Capture the cell that displays the provided text and extract its [x, y] central coordinate. 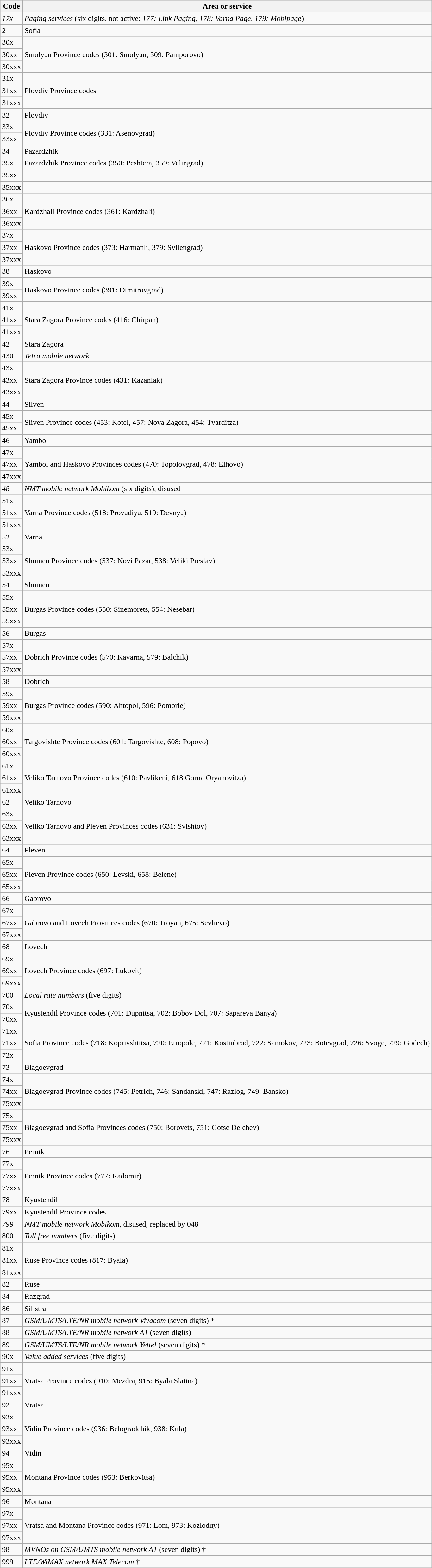
88 [11, 1333]
38 [11, 271]
Shumen Province codes (537: Novi Pazar, 538: Veliki Preslav) [227, 561]
95x [11, 1465]
Area or service [227, 6]
63x [11, 814]
56 [11, 633]
42 [11, 344]
64 [11, 850]
77x [11, 1164]
Pazardzhik [227, 151]
Sliven Province codes (453: Kotel, 457: Nova Zagora, 454: Tvarditza) [227, 422]
41xxx [11, 332]
89 [11, 1345]
39xx [11, 296]
33x [11, 127]
Dobrich Province codes (570: Kavarna, 579: Balchik) [227, 657]
700 [11, 995]
Blagoevgrad Province codes (745: Petrich, 746: Sandanski, 747: Razlog, 749: Bansko) [227, 1091]
34 [11, 151]
GSM/UMTS/LTE/NR mobile network Yettel (seven digits) * [227, 1345]
69x [11, 959]
67xxx [11, 935]
67xx [11, 923]
59xxx [11, 717]
33xx [11, 139]
Shumen [227, 585]
Varna [227, 537]
41xx [11, 320]
65x [11, 862]
81xx [11, 1260]
92 [11, 1405]
69xxx [11, 983]
Code [11, 6]
93xxx [11, 1441]
63xx [11, 826]
76 [11, 1152]
95xxx [11, 1489]
Veliko Tarnovo Province codes (610: Pavlikeni, 618 Gorna Oryahovitza) [227, 778]
52 [11, 537]
37xxx [11, 259]
60x [11, 730]
82 [11, 1284]
Tetra mobile network [227, 356]
MVNOs on GSM/UMTS mobile network A1 (seven digits) † [227, 1550]
Haskovo [227, 271]
Ruse Province codes (817: Byala) [227, 1260]
Targovishte Province codes (601: Targovishte, 608: Popovo) [227, 742]
55xx [11, 609]
Vidin [227, 1453]
GSM/UMTS/LTE/NR mobile network A1 (seven digits) [227, 1333]
55xxx [11, 621]
Silistra [227, 1309]
Ruse [227, 1284]
57xxx [11, 669]
Burgas Province codes (590: Ahtopol, 596: Pomorie) [227, 705]
43xx [11, 380]
72x [11, 1055]
60xxx [11, 754]
Pazardzhik Province codes (350: Peshtera, 359: Velingrad) [227, 163]
Pernik Province codes (777: Radomir) [227, 1176]
30xxx [11, 67]
Value added services (five digits) [227, 1357]
41x [11, 308]
Stara Zagora Province codes (416: Chirpan) [227, 320]
17x [11, 18]
36x [11, 199]
65xx [11, 874]
Veliko Tarnovo [227, 802]
36xxx [11, 223]
51xxx [11, 525]
59xx [11, 705]
93xx [11, 1429]
46 [11, 440]
Plovdiv [227, 115]
32 [11, 115]
Haskovo Province codes (391: Dimitrovgrad) [227, 290]
95xx [11, 1477]
63xxx [11, 838]
39x [11, 284]
GSM/UMTS/LTE/NR mobile network Vivacom (seven digits) * [227, 1321]
61xx [11, 778]
Stara Zagora [227, 344]
45x [11, 416]
Veliko Tarnovo and Pleven Provinces codes (631: Svishtov) [227, 826]
Plovdiv Province codes [227, 91]
51xx [11, 513]
74xx [11, 1091]
70xx [11, 1019]
Gabrovo [227, 898]
43x [11, 368]
59x [11, 693]
53xxx [11, 573]
91xx [11, 1381]
61xxx [11, 790]
54 [11, 585]
Burgas [227, 633]
Gabrovo and Lovech Provinces codes (670: Troyan, 675: Sevlievo) [227, 922]
84 [11, 1296]
Razgrad [227, 1296]
87 [11, 1321]
51x [11, 500]
Stara Zagora Province codes (431: Kazanlak) [227, 380]
69xx [11, 971]
53xx [11, 561]
Kardzhali Province codes (361: Kardzhali) [227, 211]
75x [11, 1115]
Local rate numbers (five digits) [227, 995]
Blagoevgrad and Sofia Provinces codes (750: Borovets, 751: Gotse Delchev) [227, 1127]
75xx [11, 1128]
Pernik [227, 1152]
LTE/WiMAX network MAX Telecom † [227, 1562]
Lovech Province codes (697: Lukovit) [227, 971]
36xx [11, 211]
91xxx [11, 1393]
47x [11, 452]
31xxx [11, 103]
Paging services (six digits, not active: 177: Link Paging, 178: Varna Page, 179: Mobipage) [227, 18]
77xx [11, 1176]
35xx [11, 175]
57x [11, 645]
Lovech [227, 947]
Varna Province codes (518: Provadiya, 519: Devnya) [227, 513]
37xx [11, 247]
45xx [11, 428]
60xx [11, 742]
97xxx [11, 1538]
96 [11, 1501]
43xxx [11, 392]
Plovdiv Province codes (331: Asenovgrad) [227, 133]
61x [11, 766]
Haskovo Province codes (373: Harmanli, 379: Svilengrad) [227, 247]
81x [11, 1248]
97x [11, 1514]
Vidin Province codes (936: Belogradchik, 938: Kula) [227, 1429]
2 [11, 30]
47xx [11, 464]
Vratsa and Montana Province codes (971: Lom, 973: Kozloduy) [227, 1526]
35x [11, 163]
74x [11, 1079]
62 [11, 802]
31xx [11, 91]
65xxx [11, 886]
Burgas Province codes (550: Sinemorets, 554: Nesebar) [227, 609]
Montana Province codes (953: Berkovitsa) [227, 1477]
48 [11, 488]
30xx [11, 54]
Yambol and Haskovo Provinces codes (470: Topolovgrad, 478: Elhovo) [227, 464]
Silven [227, 404]
86 [11, 1309]
98 [11, 1550]
Toll free numbers (five digits) [227, 1236]
97xx [11, 1526]
78 [11, 1200]
Kyustendil Province codes [227, 1212]
Yambol [227, 440]
31x [11, 79]
67x [11, 910]
44 [11, 404]
Vratsa Province codes (910: Mezdra, 915: Byala Slatina) [227, 1381]
Kyustendil Province codes (701: Dupnitsa, 702: Bobov Dol, 707: Sapareva Banya) [227, 1013]
NMT mobile network Mobikom, disused, replaced by 048 [227, 1224]
90x [11, 1357]
999 [11, 1562]
Smolyan Province codes (301: Smolyan, 309: Pamporovo) [227, 54]
57xx [11, 657]
430 [11, 356]
58 [11, 681]
37x [11, 235]
81xxx [11, 1272]
91x [11, 1369]
47xxx [11, 476]
79xx [11, 1212]
77xxx [11, 1188]
94 [11, 1453]
35xxx [11, 187]
Montana [227, 1501]
Pleven Province codes (650: Levski, 658: Belene) [227, 874]
NMT mobile network Mobikom (six digits), disused [227, 488]
70x [11, 1007]
66 [11, 898]
Vratsa [227, 1405]
53x [11, 549]
93x [11, 1417]
Blagoevgrad [227, 1067]
30x [11, 42]
Dobrich [227, 681]
Kyustendil [227, 1200]
55x [11, 597]
68 [11, 947]
73 [11, 1067]
799 [11, 1224]
Sofia [227, 30]
Sofia Province codes (718: Koprivshtitsa, 720: Etropole, 721: Kostinbrod, 722: Samokov, 723: Botevgrad, 726: Svoge, 729: Godech) [227, 1043]
Pleven [227, 850]
800 [11, 1236]
